Determine the [x, y] coordinate at the center of the cell enclosing the given text.  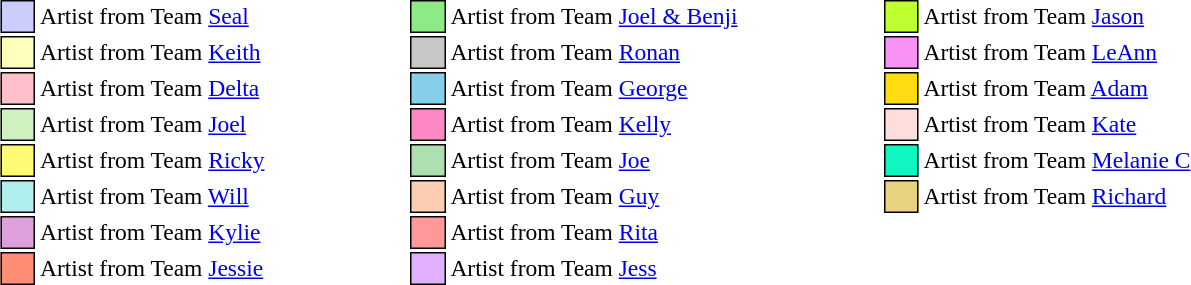
Artist from Team Ricky [152, 160]
Artist from Team Jessie [152, 268]
Artist from Team Seal [152, 16]
Artist from Team Will [152, 196]
Artist from Team Joel & Benji [594, 16]
Artist from Team Delta [152, 88]
Artist from Team Joe [594, 160]
Artist from Team Joel [152, 124]
Artist from Team George [594, 88]
Artist from Team Ronan [594, 52]
Artist from Team Jess [594, 268]
Artist from Team Keith [152, 52]
Artist from Team Kylie [152, 232]
Artist from Team Rita [594, 232]
Artist from Team Kelly [594, 124]
Artist from Team Guy [594, 196]
